Output the [X, Y] coordinate of the center of the cell containing the given text.  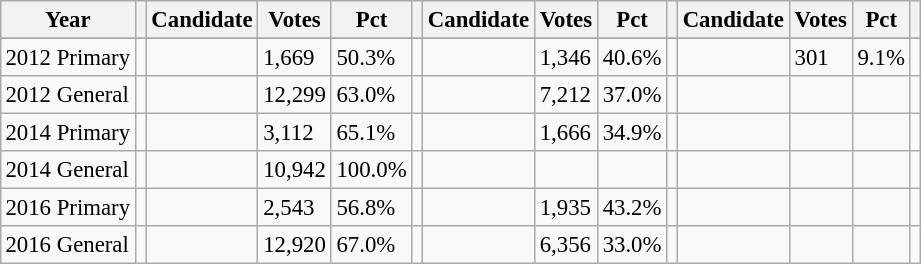
10,942 [294, 170]
7,212 [566, 95]
1,669 [294, 57]
67.0% [372, 245]
1,346 [566, 57]
56.8% [372, 208]
43.2% [632, 208]
2,543 [294, 208]
34.9% [632, 133]
Year [68, 20]
50.3% [372, 57]
1,666 [566, 133]
6,356 [566, 245]
301 [820, 57]
2016 General [68, 245]
37.0% [632, 95]
33.0% [632, 245]
63.0% [372, 95]
40.6% [632, 57]
1,935 [566, 208]
100.0% [372, 170]
2012 General [68, 95]
3,112 [294, 133]
9.1% [881, 57]
2016 Primary [68, 208]
2014 General [68, 170]
12,299 [294, 95]
2014 Primary [68, 133]
12,920 [294, 245]
65.1% [372, 133]
2012 Primary [68, 57]
